Output the [x, y] coordinate of the center of the cell containing the given text.  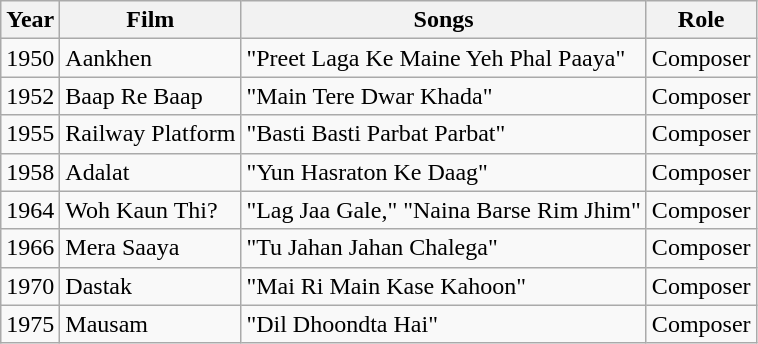
Aankhen [150, 58]
Woh Kaun Thi? [150, 210]
1966 [30, 248]
"Lag Jaa Gale," "Naina Barse Rim Jhim" [444, 210]
1955 [30, 134]
Baap Re Baap [150, 96]
Year [30, 20]
"Main Tere Dwar Khada" [444, 96]
"Yun Hasraton Ke Daag" [444, 172]
Railway Platform [150, 134]
1970 [30, 286]
1964 [30, 210]
"Preet Laga Ke Maine Yeh Phal Paaya" [444, 58]
Film [150, 20]
"Basti Basti Parbat Parbat" [444, 134]
Mera Saaya [150, 248]
Dastak [150, 286]
1950 [30, 58]
"Dil Dhoondta Hai" [444, 324]
1975 [30, 324]
1952 [30, 96]
Mausam [150, 324]
1958 [30, 172]
Adalat [150, 172]
"Mai Ri Main Kase Kahoon" [444, 286]
"Tu Jahan Jahan Chalega" [444, 248]
Songs [444, 20]
Role [701, 20]
